Locate the cell with the specified text and output its (X, Y) center coordinate. 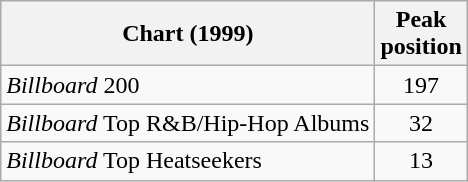
13 (421, 161)
Chart (1999) (188, 34)
Peakposition (421, 34)
32 (421, 123)
Billboard Top Heatseekers (188, 161)
Billboard Top R&B/Hip-Hop Albums (188, 123)
Billboard 200 (188, 85)
197 (421, 85)
